Pinpoint the cell where the given text exists, returning its [X, Y] midpoint coordinate. 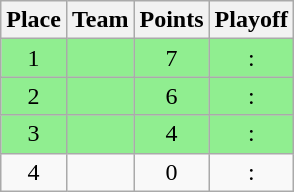
7 [172, 58]
1 [34, 58]
Points [172, 20]
0 [172, 172]
Place [34, 20]
3 [34, 134]
6 [172, 96]
Team [100, 20]
2 [34, 96]
Playoff [251, 20]
